Provide the (x, y) coordinate of the cell's center where the given text is located.  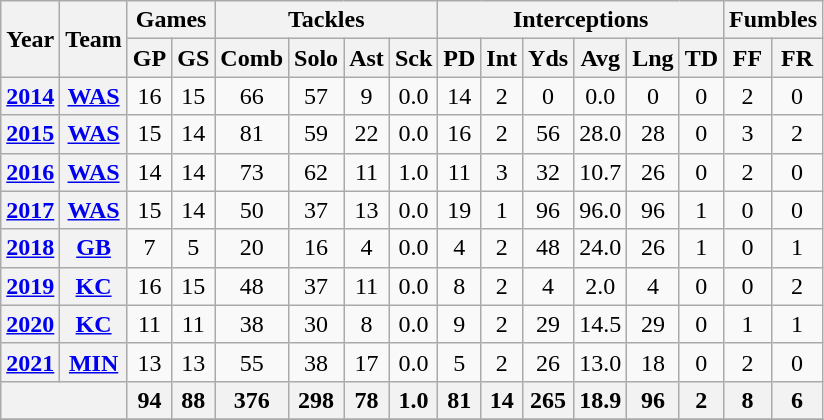
MIN (94, 362)
14.5 (600, 324)
18 (653, 362)
96.0 (600, 210)
10.7 (600, 172)
2020 (30, 324)
62 (316, 172)
57 (316, 96)
66 (252, 96)
7 (149, 248)
FF (748, 58)
94 (149, 400)
88 (194, 400)
59 (316, 134)
13.0 (600, 362)
PD (460, 58)
Games (170, 20)
73 (252, 172)
2021 (30, 362)
Int (502, 58)
50 (252, 210)
2017 (30, 210)
Tackles (326, 20)
28 (653, 134)
19 (460, 210)
Avg (600, 58)
22 (367, 134)
20 (252, 248)
2016 (30, 172)
GS (194, 58)
55 (252, 362)
30 (316, 324)
Solo (316, 58)
Team (94, 39)
Interceptions (581, 20)
56 (548, 134)
28.0 (600, 134)
Yds (548, 58)
78 (367, 400)
376 (252, 400)
Year (30, 39)
6 (796, 400)
2.0 (600, 286)
17 (367, 362)
2014 (30, 96)
265 (548, 400)
Ast (367, 58)
Lng (653, 58)
GB (94, 248)
FR (796, 58)
18.9 (600, 400)
298 (316, 400)
TD (701, 58)
24.0 (600, 248)
2018 (30, 248)
GP (149, 58)
Sck (413, 58)
Fumbles (774, 20)
2015 (30, 134)
2019 (30, 286)
32 (548, 172)
Comb (252, 58)
